Pinpoint the cell where the given text exists, returning its (x, y) midpoint coordinate. 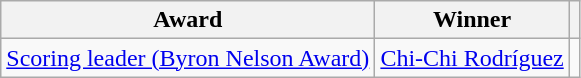
Scoring leader (Byron Nelson Award) (188, 58)
Winner (472, 20)
Chi-Chi Rodríguez (472, 58)
Award (188, 20)
